Scan for the cell matching the given text and deliver its [X, Y] coordinate at center. 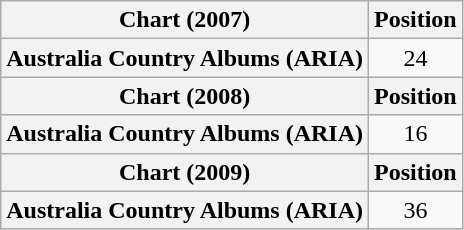
16 [416, 134]
24 [416, 58]
Chart (2008) [185, 96]
36 [416, 210]
Chart (2007) [185, 20]
Chart (2009) [185, 172]
